For the text-containing cell, return its midpoint in [X, Y] coordinate format. 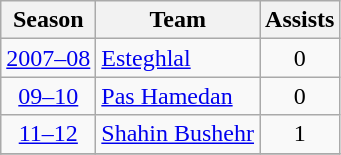
Pas Hamedan [178, 96]
1 [300, 134]
Esteghlal [178, 58]
09–10 [48, 96]
2007–08 [48, 58]
Assists [300, 20]
Team [178, 20]
Shahin Bushehr [178, 134]
11–12 [48, 134]
Season [48, 20]
